From the cell containing the given text, extract its center point as [x, y] coordinate. 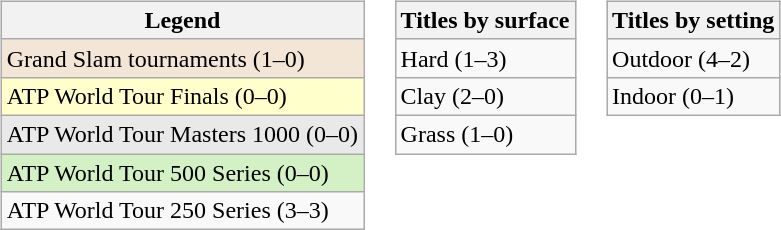
Titles by setting [694, 20]
Legend [182, 20]
Clay (2–0) [485, 96]
Hard (1–3) [485, 58]
ATP World Tour Finals (0–0) [182, 96]
Outdoor (4–2) [694, 58]
Grass (1–0) [485, 134]
ATP World Tour 500 Series (0–0) [182, 173]
ATP World Tour Masters 1000 (0–0) [182, 134]
Titles by surface [485, 20]
ATP World Tour 250 Series (3–3) [182, 211]
Indoor (0–1) [694, 96]
Grand Slam tournaments (1–0) [182, 58]
